Determine the [x, y] coordinate at the center of the cell enclosing the given text.  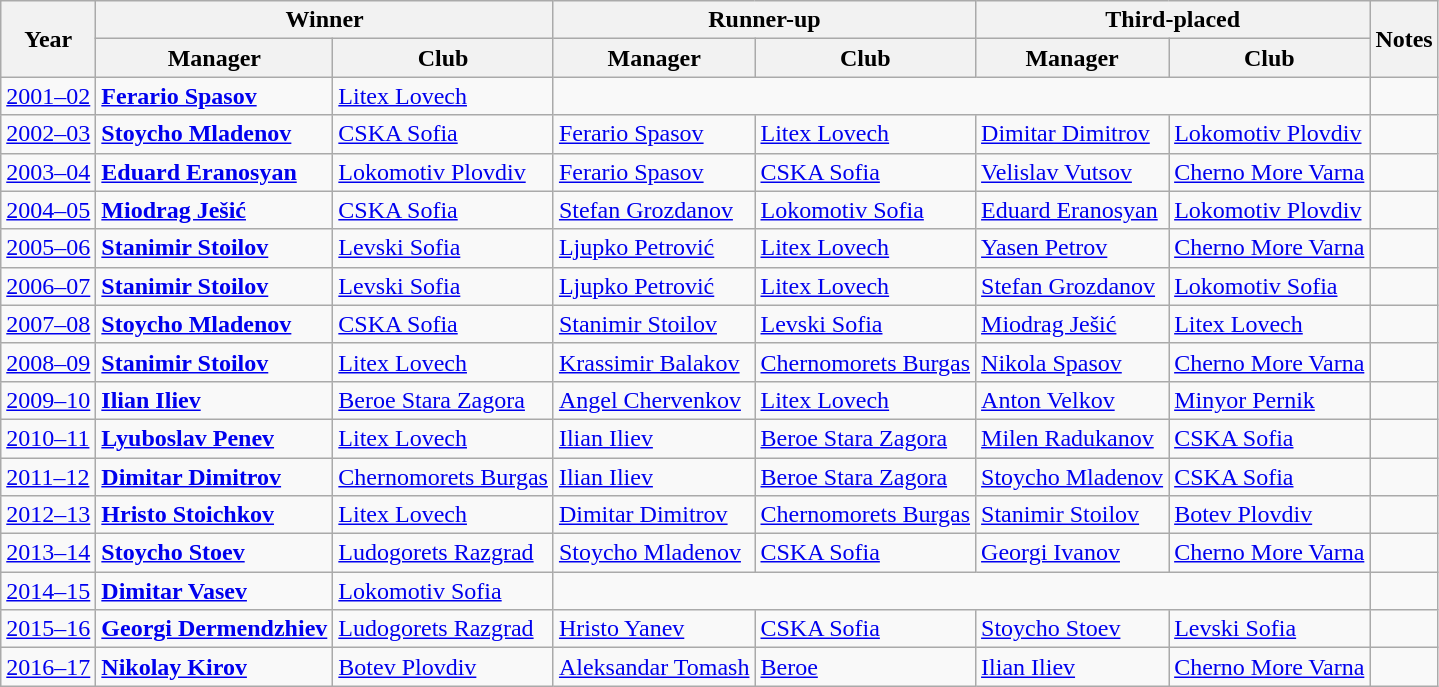
2001–02 [48, 96]
2012–13 [48, 515]
Yasen Petrov [1072, 248]
Georgi Dermendzhiev [214, 629]
Year [48, 39]
Winner [325, 20]
Lyuboslav Penev [214, 438]
2006–07 [48, 286]
Hristo Stoichkov [214, 515]
2003–04 [48, 172]
2008–09 [48, 362]
2004–05 [48, 210]
Third-placed [1173, 20]
2009–10 [48, 400]
Hristo Yanev [654, 629]
Anton Velkov [1072, 400]
Velislav Vutsov [1072, 172]
2005–06 [48, 248]
Dimitar Vasev [214, 591]
Angel Chervenkov [654, 400]
2002–03 [48, 134]
2014–15 [48, 591]
Nikola Spasov [1072, 362]
2007–08 [48, 324]
Georgi Ivanov [1072, 553]
Aleksandar Tomash [654, 667]
2010–11 [48, 438]
Nikolay Kirov [214, 667]
2015–16 [48, 629]
Minyor Pernik [1270, 400]
Notes [1404, 39]
Beroe [866, 667]
Milen Radukanov [1072, 438]
2013–14 [48, 553]
Runner-up [764, 20]
2011–12 [48, 477]
2016–17 [48, 667]
Krassimir Balakov [654, 362]
